Capture the cell that displays the provided text and extract its (x, y) central coordinate. 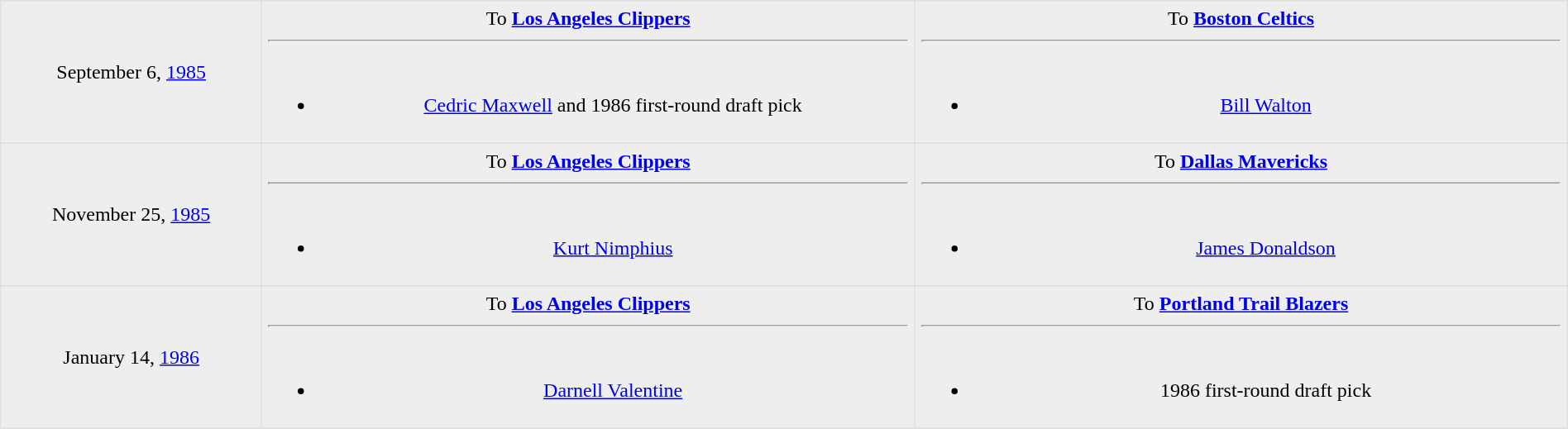
To Portland Trail Blazers1986 first-round draft pick (1241, 357)
September 6, 1985 (131, 72)
To Los Angeles ClippersCedric Maxwell and 1986 first-round draft pick (587, 72)
To Boston CelticsBill Walton (1241, 72)
To Los Angeles ClippersDarnell Valentine (587, 357)
January 14, 1986 (131, 357)
November 25, 1985 (131, 214)
To Los Angeles ClippersKurt Nimphius (587, 214)
To Dallas MavericksJames Donaldson (1241, 214)
